Return the (x, y) coordinate for the center point of the cell that contains the specified text.  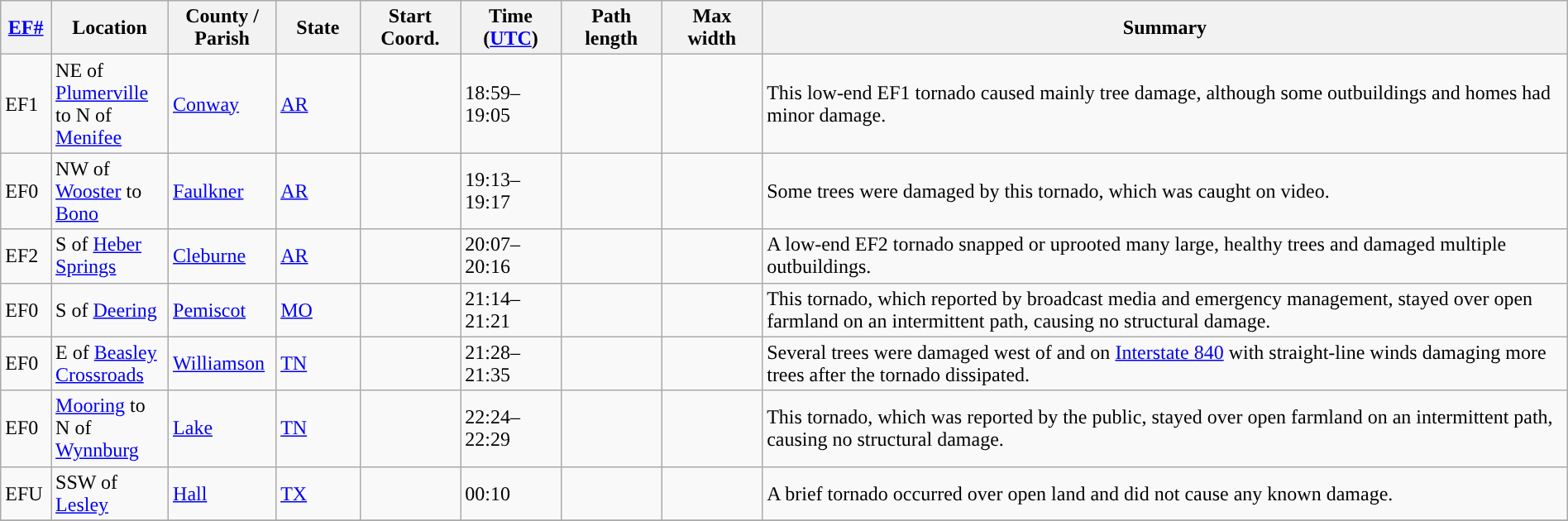
Time (UTC) (511, 28)
A low-end EF2 tornado snapped or uprooted many large, healthy trees and damaged multiple outbuildings. (1165, 256)
Location (110, 28)
EFU (26, 493)
County / Parish (222, 28)
TX (318, 493)
A brief tornado occurred over open land and did not cause any known damage. (1165, 493)
18:59–19:05 (511, 104)
State (318, 28)
This low-end EF1 tornado caused mainly tree damage, although some outbuildings and homes had minor damage. (1165, 104)
22:24–22:29 (511, 428)
Williamson (222, 364)
21:14–21:21 (511, 309)
S of Heber Springs (110, 256)
Conway (222, 104)
Some trees were damaged by this tornado, which was caught on video. (1165, 191)
E of Beasley Crossroads (110, 364)
Cleburne (222, 256)
Mooring to N of Wynnburg (110, 428)
NE of Plumerville to N of Menifee (110, 104)
Hall (222, 493)
Max width (712, 28)
00:10 (511, 493)
21:28–21:35 (511, 364)
MO (318, 309)
Faulkner (222, 191)
Lake (222, 428)
19:13–19:17 (511, 191)
EF1 (26, 104)
This tornado, which was reported by the public, stayed over open farmland on an intermittent path, causing no structural damage. (1165, 428)
S of Deering (110, 309)
20:07–20:16 (511, 256)
Summary (1165, 28)
SSW of Lesley (110, 493)
EF2 (26, 256)
EF# (26, 28)
Several trees were damaged west of and on Interstate 840 with straight-line winds damaging more trees after the tornado dissipated. (1165, 364)
Pemiscot (222, 309)
Start Coord. (410, 28)
NW of Wooster to Bono (110, 191)
Path length (611, 28)
